Search for the cell housing the specified text and yield its [X, Y] center coordinate. 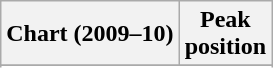
Chart (2009–10) [90, 34]
Peakposition [225, 34]
